For the text-containing cell, return its midpoint in (x, y) coordinate format. 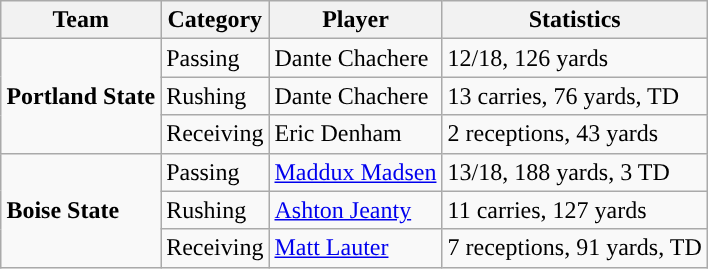
13 carries, 76 yards, TD (574, 96)
Eric Denham (356, 134)
Team (81, 20)
7 receptions, 91 yards, TD (574, 248)
Maddux Madsen (356, 172)
Player (356, 20)
Portland State (81, 96)
Ashton Jeanty (356, 210)
Boise State (81, 210)
Matt Lauter (356, 248)
12/18, 126 yards (574, 58)
Statistics (574, 20)
11 carries, 127 yards (574, 210)
13/18, 188 yards, 3 TD (574, 172)
2 receptions, 43 yards (574, 134)
Category (215, 20)
